From the cell containing the given text, extract its center point as (X, Y) coordinate. 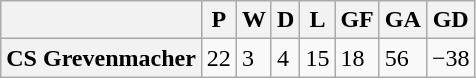
GD (450, 20)
22 (218, 58)
W (254, 20)
P (218, 20)
56 (402, 58)
18 (357, 58)
L (318, 20)
3 (254, 58)
CS Grevenmacher (102, 58)
−38 (450, 58)
D (285, 20)
GF (357, 20)
GA (402, 20)
15 (318, 58)
4 (285, 58)
